Output the (X, Y) coordinate of the center of the cell containing the given text.  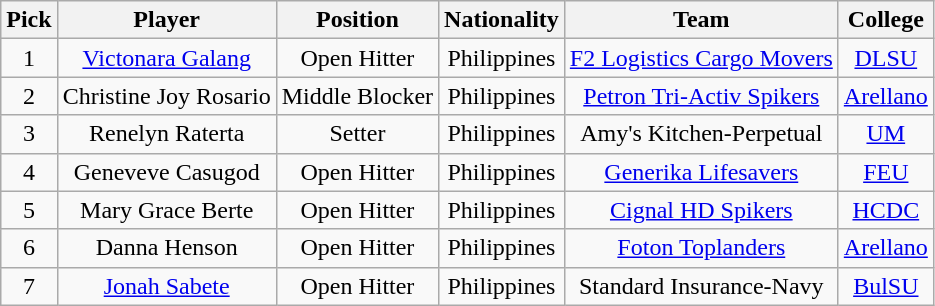
Nationality (502, 20)
Renelyn Raterta (166, 134)
Middle Blocker (357, 96)
College (886, 20)
Standard Insurance-Navy (701, 286)
Amy's Kitchen-Perpetual (701, 134)
Foton Toplanders (701, 248)
Petron Tri-Activ Spikers (701, 96)
Victonara Galang (166, 58)
Pick (29, 20)
7 (29, 286)
DLSU (886, 58)
Mary Grace Berte (166, 210)
FEU (886, 172)
5 (29, 210)
Christine Joy Rosario (166, 96)
2 (29, 96)
6 (29, 248)
HCDC (886, 210)
4 (29, 172)
3 (29, 134)
F2 Logistics Cargo Movers (701, 58)
1 (29, 58)
Team (701, 20)
Position (357, 20)
Generika Lifesavers (701, 172)
BulSU (886, 286)
UM (886, 134)
Cignal HD Spikers (701, 210)
Geneveve Casugod (166, 172)
Jonah Sabete (166, 286)
Player (166, 20)
Danna Henson (166, 248)
Setter (357, 134)
